Find where the given text appears and provide that cell's center as [X, Y] coordinate. 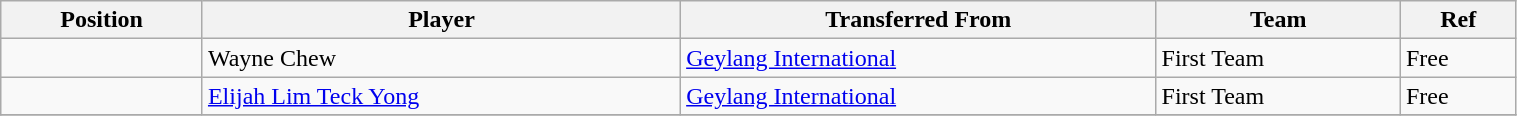
Team [1278, 20]
Player [441, 20]
Ref [1458, 20]
Position [102, 20]
Wayne Chew [441, 58]
Elijah Lim Teck Yong [441, 96]
Transferred From [918, 20]
